For the text-containing cell, return its midpoint in [X, Y] coordinate format. 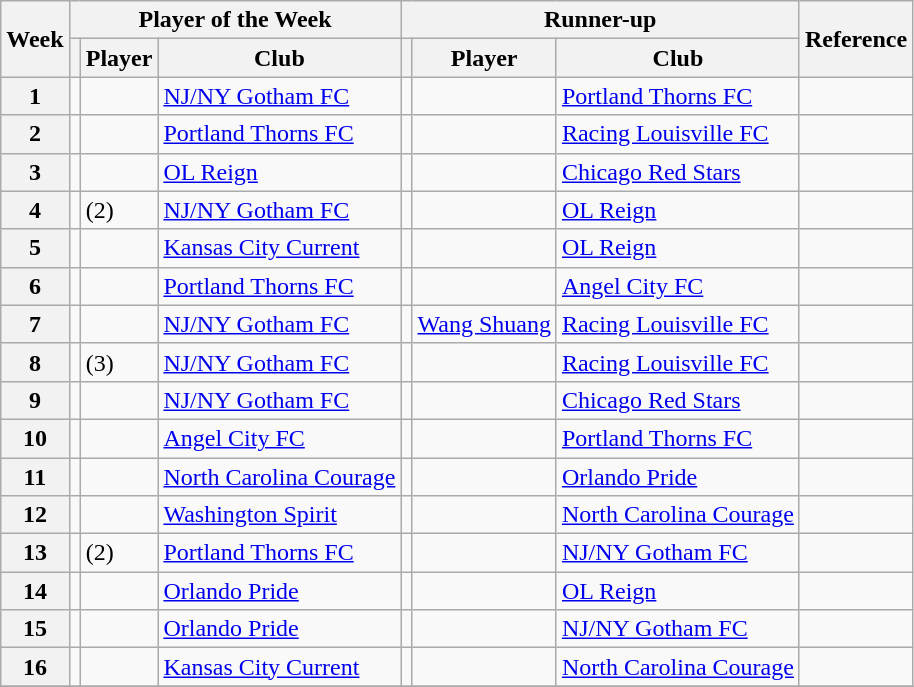
8 [35, 362]
Runner-up [600, 20]
6 [35, 286]
5 [35, 248]
7 [35, 324]
1 [35, 96]
Player of the Week [235, 20]
10 [35, 438]
12 [35, 515]
4 [35, 210]
13 [35, 553]
2 [35, 134]
Wang Shuang [484, 324]
15 [35, 629]
9 [35, 400]
16 [35, 667]
3 [35, 172]
Washington Spirit [280, 515]
11 [35, 477]
14 [35, 591]
Week [35, 39]
(3) [119, 362]
Reference [856, 39]
